Scan for the cell matching the given text and deliver its [x, y] coordinate at center. 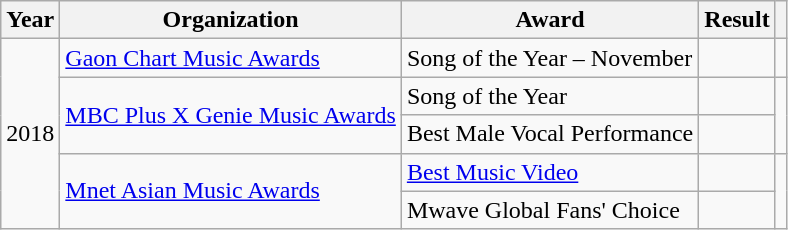
Award [550, 20]
Result [737, 20]
MBC Plus X Genie Music Awards [231, 115]
Gaon Chart Music Awards [231, 58]
Song of the Year – November [550, 58]
Organization [231, 20]
Best Male Vocal Performance [550, 134]
2018 [30, 134]
Best Music Video [550, 172]
Year [30, 20]
Mwave Global Fans' Choice [550, 210]
Mnet Asian Music Awards [231, 191]
Song of the Year [550, 96]
